Locate the cell with the specified text and output its [x, y] center coordinate. 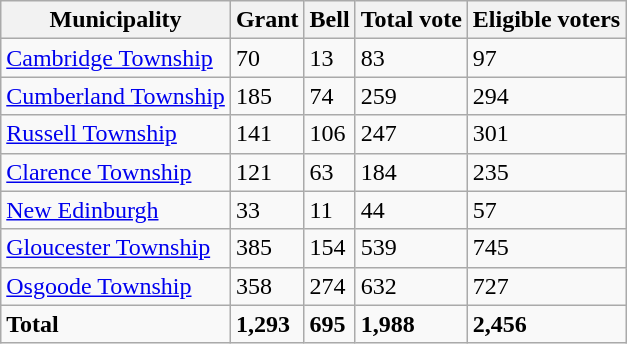
1,293 [267, 324]
74 [330, 96]
184 [411, 172]
Eligible voters [546, 20]
141 [267, 134]
247 [411, 134]
358 [267, 286]
13 [330, 58]
121 [267, 172]
301 [546, 134]
Total vote [411, 20]
33 [267, 210]
235 [546, 172]
1,988 [411, 324]
44 [411, 210]
63 [330, 172]
Clarence Township [116, 172]
11 [330, 210]
274 [330, 286]
57 [546, 210]
539 [411, 248]
2,456 [546, 324]
385 [267, 248]
Cambridge Township [116, 58]
Grant [267, 20]
Osgoode Township [116, 286]
185 [267, 96]
Russell Township [116, 134]
Cumberland Township [116, 96]
97 [546, 58]
New Edinburgh [116, 210]
727 [546, 286]
632 [411, 286]
154 [330, 248]
83 [411, 58]
294 [546, 96]
70 [267, 58]
Municipality [116, 20]
695 [330, 324]
Total [116, 324]
745 [546, 248]
Bell [330, 20]
259 [411, 96]
Gloucester Township [116, 248]
106 [330, 134]
